Output the (x, y) coordinate of the center of the cell containing the given text.  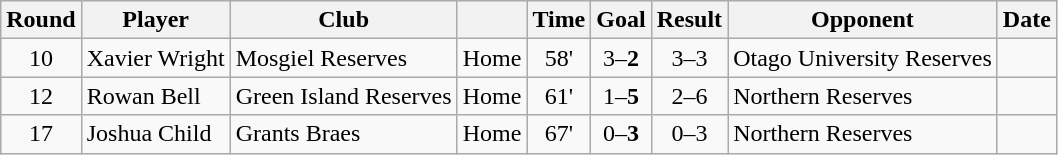
Xavier Wright (156, 58)
Opponent (863, 20)
3–3 (689, 58)
2–6 (689, 96)
3–2 (621, 58)
Player (156, 20)
Goal (621, 20)
Mosgiel Reserves (344, 58)
Date (1026, 20)
12 (41, 96)
Club (344, 20)
Otago University Reserves (863, 58)
67' (559, 134)
Grants Braes (344, 134)
Time (559, 20)
58' (559, 58)
1–5 (621, 96)
17 (41, 134)
Result (689, 20)
10 (41, 58)
Round (41, 20)
Rowan Bell (156, 96)
Green Island Reserves (344, 96)
61' (559, 96)
Joshua Child (156, 134)
